Determine the (x, y) coordinate at the center of the cell enclosing the given text.  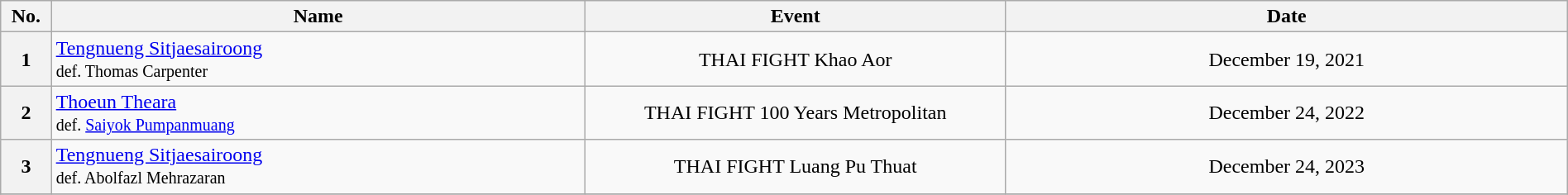
December 24, 2022 (1287, 112)
Thoeun Theara def. Saiyok Pumpanmuang (318, 112)
Date (1287, 17)
2 (26, 112)
THAI FIGHT Luang Pu Thuat (796, 167)
Event (796, 17)
THAI FIGHT Khao Aor (796, 59)
Tengnueng Sitjaesairoong def. Thomas Carpenter (318, 59)
Tengnueng Sitjaesairoong def. Abolfazl Mehrazaran (318, 167)
3 (26, 167)
December 24, 2023 (1287, 167)
1 (26, 59)
No. (26, 17)
Name (318, 17)
December 19, 2021 (1287, 59)
THAI FIGHT 100 Years Metropolitan (796, 112)
